Scan for the cell matching the given text and deliver its (x, y) coordinate at center. 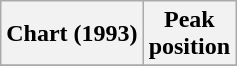
Chart (1993) (72, 34)
Peakposition (189, 34)
